Locate the cell with the specified text and output its (X, Y) center coordinate. 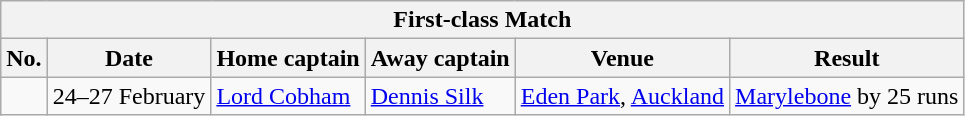
24–27 February (129, 96)
Venue (622, 58)
Result (847, 58)
Eden Park, Auckland (622, 96)
Lord Cobham (288, 96)
Date (129, 58)
Marylebone by 25 runs (847, 96)
No. (24, 58)
Dennis Silk (440, 96)
Away captain (440, 58)
Home captain (288, 58)
First-class Match (482, 20)
